Search for the cell housing the specified text and yield its (X, Y) center coordinate. 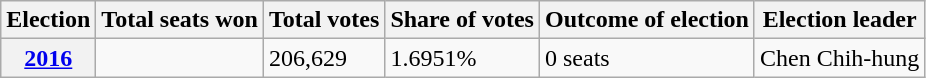
Election leader (839, 20)
2016 (48, 58)
Share of votes (462, 20)
206,629 (324, 58)
Election (48, 20)
Chen Chih-hung (839, 58)
Total votes (324, 20)
0 seats (646, 58)
1.6951% (462, 58)
Total seats won (180, 20)
Outcome of election (646, 20)
